Find where the given text appears and provide that cell's center as [x, y] coordinate. 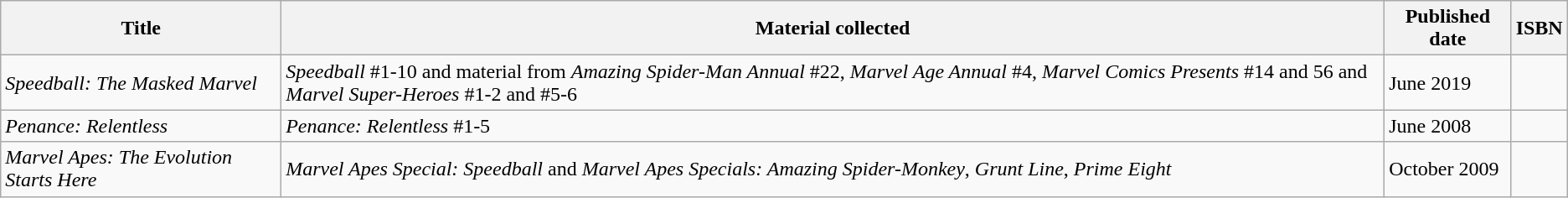
ISBN [1540, 29]
Penance: Relentless #1-5 [833, 126]
Penance: Relentless [141, 126]
Marvel Apes: The Evolution Starts Here [141, 169]
Marvel Apes Special: Speedball and Marvel Apes Specials: Amazing Spider-Monkey, Grunt Line, Prime Eight [833, 169]
June 2008 [1447, 126]
June 2019 [1447, 82]
October 2009 [1447, 169]
Material collected [833, 29]
Title [141, 29]
Speedball: The Masked Marvel [141, 82]
Published date [1447, 29]
